Return (X, Y) of the center of cell containing provided text 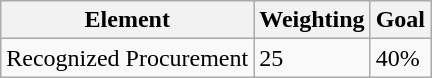
Weighting (312, 20)
40% (400, 58)
Goal (400, 20)
Recognized Procurement (128, 58)
25 (312, 58)
Element (128, 20)
